From the cell containing the given text, extract its center point as (x, y) coordinate. 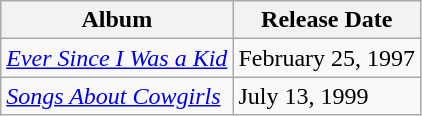
February 25, 1997 (327, 58)
July 13, 1999 (327, 96)
Release Date (327, 20)
Album (117, 20)
Ever Since I Was a Kid (117, 58)
Songs About Cowgirls (117, 96)
